Locate the cell with the specified text and output its (X, Y) center coordinate. 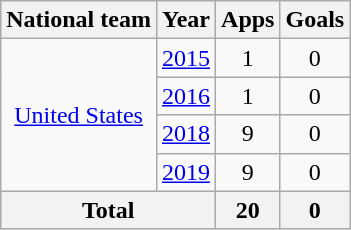
20 (248, 210)
National team (79, 20)
Total (108, 210)
Apps (248, 20)
2016 (186, 96)
United States (79, 115)
2015 (186, 58)
2018 (186, 134)
Year (186, 20)
Goals (315, 20)
2019 (186, 172)
